Extract the (x, y) coordinate from the center of the cell holding the provided text.  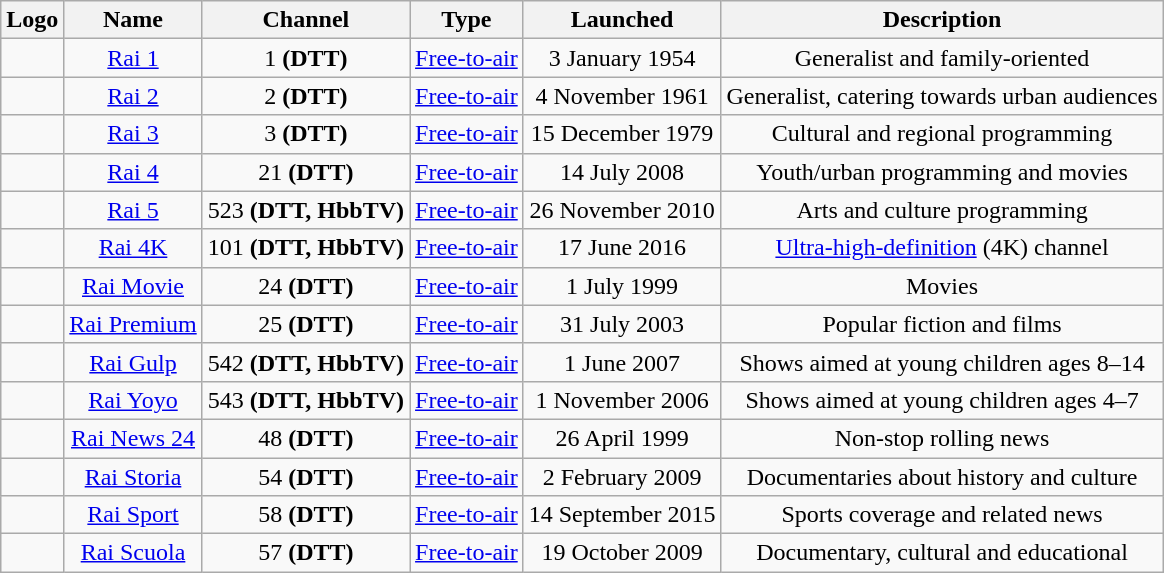
Launched (622, 20)
4 November 1961 (622, 96)
26 November 2010 (622, 210)
Channel (306, 20)
17 June 2016 (622, 248)
Non-stop rolling news (942, 438)
48 (DTT) (306, 438)
2 (DTT) (306, 96)
101 (DTT, HbbTV) (306, 248)
Ultra-high-definition (4K) channel (942, 248)
Rai News 24 (133, 438)
1 July 1999 (622, 286)
Rai Gulp (133, 362)
542 (DTT, HbbTV) (306, 362)
21 (DTT) (306, 172)
Arts and culture programming (942, 210)
Documentaries about history and culture (942, 477)
14 September 2015 (622, 515)
Shows aimed at young children ages 8–14 (942, 362)
1 November 2006 (622, 400)
31 July 2003 (622, 324)
54 (DTT) (306, 477)
Description (942, 20)
Rai 5 (133, 210)
Generalist and family-oriented (942, 58)
Youth/urban programming and movies (942, 172)
57 (DTT) (306, 553)
26 April 1999 (622, 438)
Shows aimed at young children ages 4–7 (942, 400)
Rai Yoyo (133, 400)
1 (DTT) (306, 58)
1 June 2007 (622, 362)
Movies (942, 286)
19 October 2009 (622, 553)
Rai 1 (133, 58)
2 February 2009 (622, 477)
Rai Storia (133, 477)
58 (DTT) (306, 515)
Rai 2 (133, 96)
Cultural and regional programming (942, 134)
14 July 2008 (622, 172)
3 January 1954 (622, 58)
Rai Premium (133, 324)
Generalist, catering towards urban audiences (942, 96)
3 (DTT) (306, 134)
15 December 1979 (622, 134)
Documentary, cultural and educational (942, 553)
Rai Movie (133, 286)
523 (DTT, HbbTV) (306, 210)
Rai Scuola (133, 553)
Rai 4 (133, 172)
Rai Sport (133, 515)
Name (133, 20)
Popular fiction and films (942, 324)
Sports coverage and related news (942, 515)
Rai 4K (133, 248)
Rai 3 (133, 134)
543 (DTT, HbbTV) (306, 400)
24 (DTT) (306, 286)
Type (467, 20)
Logo (32, 20)
25 (DTT) (306, 324)
